Locate the cell with the specified text and output its [X, Y] center coordinate. 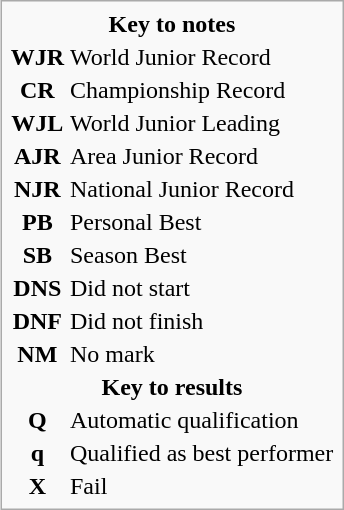
CR [37, 90]
Area Junior Record [201, 156]
PB [37, 222]
AJR [37, 156]
Personal Best [201, 222]
Key to results [172, 387]
SB [37, 255]
Season Best [201, 255]
National Junior Record [201, 189]
WJL [37, 123]
NM [37, 354]
Championship Record [201, 90]
World Junior Record [201, 57]
Automatic qualification [201, 420]
WJR [37, 57]
Did not start [201, 288]
Fail [201, 486]
NJR [37, 189]
Did not finish [201, 321]
Q [37, 420]
q [37, 453]
DNF [37, 321]
Qualified as best performer [201, 453]
No mark [201, 354]
DNS [37, 288]
X [37, 486]
Key to notes [172, 24]
World Junior Leading [201, 123]
